Find where the given text appears and provide that cell's center as (X, Y) coordinate. 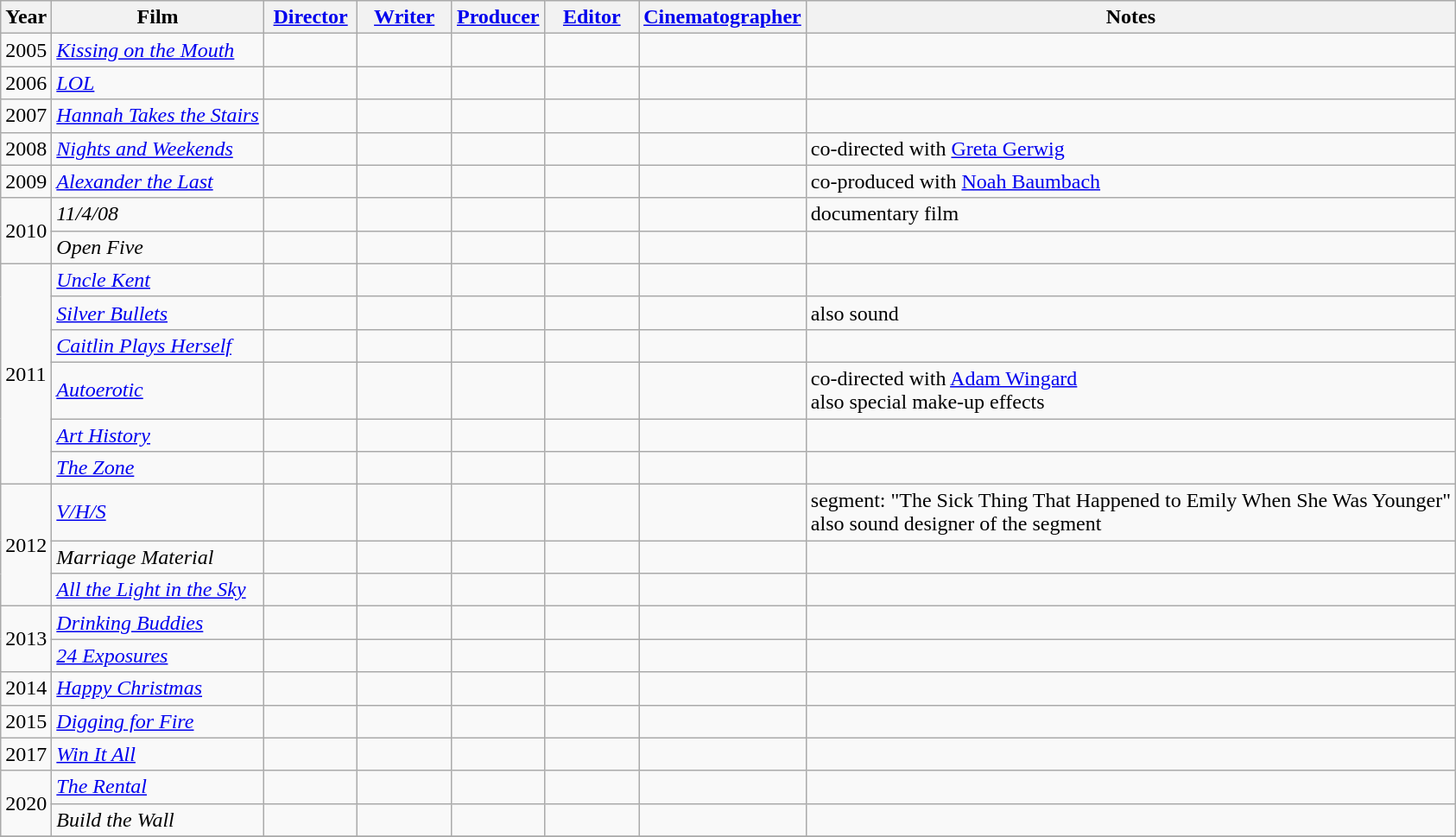
24 Exposures (158, 656)
Marriage Material (158, 557)
Autoerotic (158, 390)
The Rental (158, 787)
Editor (592, 17)
Producer (497, 17)
Art History (158, 434)
documentary film (1130, 214)
2017 (26, 754)
co-produced with Noah Baumbach (1130, 181)
All the Light in the Sky (158, 590)
2005 (26, 50)
Director (311, 17)
Hannah Takes the Stairs (158, 116)
Win It All (158, 754)
Happy Christmas (158, 688)
2014 (26, 688)
Film (158, 17)
11/4/08 (158, 214)
Kissing on the Mouth (158, 50)
V/H/S (158, 513)
The Zone (158, 468)
Digging for Fire (158, 721)
Open Five (158, 247)
2013 (26, 639)
Year (26, 17)
2008 (26, 149)
Build the Wall (158, 820)
Drinking Buddies (158, 623)
2011 (26, 373)
2015 (26, 721)
Alexander the Last (158, 181)
Uncle Kent (158, 280)
2010 (26, 231)
co-directed with Adam Wingardalso special make-up effects (1130, 390)
2009 (26, 181)
co-directed with Greta Gerwig (1130, 149)
2020 (26, 803)
LOL (158, 83)
2012 (26, 546)
Notes (1130, 17)
Caitlin Plays Herself (158, 346)
also sound (1130, 313)
Silver Bullets (158, 313)
Writer (404, 17)
Cinematographer (723, 17)
Nights and Weekends (158, 149)
segment: "The Sick Thing That Happened to Emily When She Was Younger"also sound designer of the segment (1130, 513)
2007 (26, 116)
2006 (26, 83)
